Pinpoint the cell where the given text exists, returning its [x, y] midpoint coordinate. 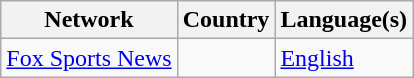
Network [89, 20]
Country [226, 20]
English [344, 58]
Fox Sports News [89, 58]
Language(s) [344, 20]
